Extract the [x, y] coordinate from the center of the cell holding the provided text.  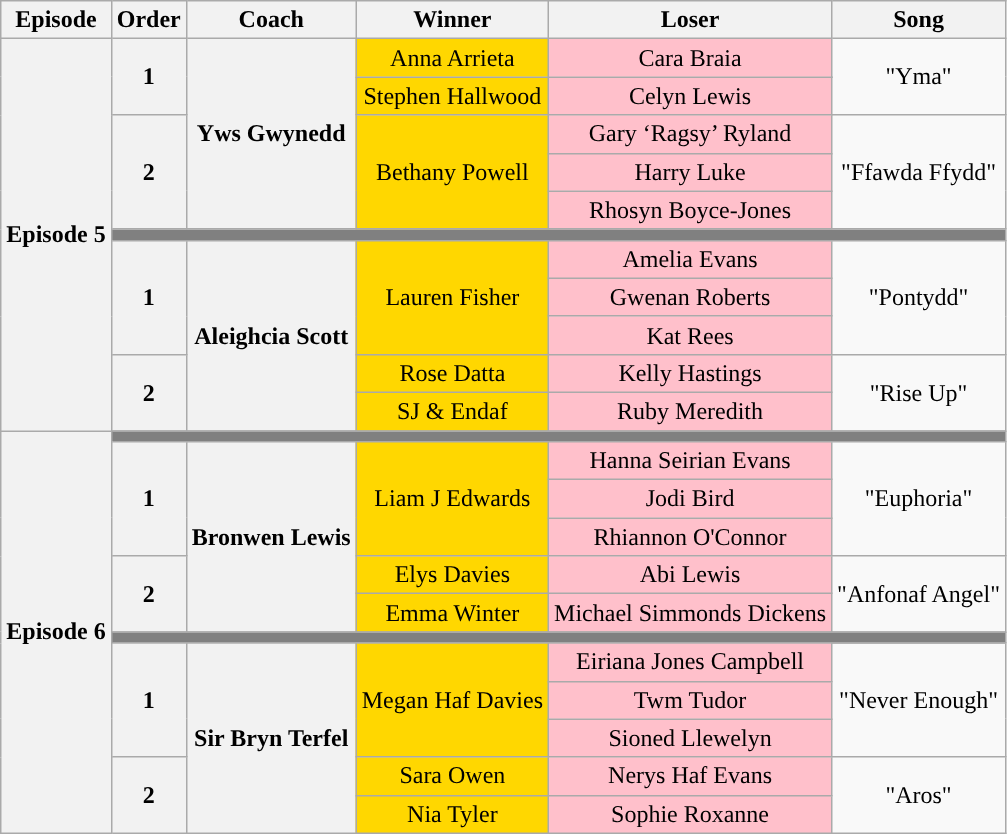
"Aros" [919, 795]
Sara Owen [452, 776]
Cara Braia [690, 58]
Liam J Edwards [452, 499]
"Anfonaf Angel" [919, 594]
Gary ‘Ragsy’ Ryland [690, 134]
"Yma" [919, 77]
Episode 6 [56, 632]
Amelia Evans [690, 259]
Order [148, 20]
Loser [690, 20]
Michael Simmonds Dickens [690, 613]
Bronwen Lewis [271, 537]
Rhiannon O'Connor [690, 537]
Nia Tyler [452, 814]
Anna Arrieta [452, 58]
Emma Winter [452, 613]
"Pontydd" [919, 297]
Nerys Haf Evans [690, 776]
Rose Datta [452, 373]
"Never Enough" [919, 700]
Gwenan Roberts [690, 297]
Ruby Meredith [690, 411]
Megan Haf Davies [452, 700]
Elys Davies [452, 575]
"Rise Up" [919, 392]
Eiriana Jones Campbell [690, 662]
Abi Lewis [690, 575]
SJ & Endaf [452, 411]
Winner [452, 20]
Rhosyn Boyce-Jones [690, 210]
Hanna Seirian Evans [690, 461]
"Ffawda Ffydd" [919, 172]
Sioned Llewelyn [690, 738]
Kelly Hastings [690, 373]
Coach [271, 20]
Song [919, 20]
Yws Gwynedd [271, 134]
Lauren Fisher [452, 297]
Celyn Lewis [690, 96]
Kat Rees [690, 335]
Bethany Powell [452, 172]
Episode [56, 20]
Jodi Bird [690, 499]
Sir Bryn Terfel [271, 738]
"Euphoria" [919, 499]
Episode 5 [56, 235]
Aleighcia Scott [271, 335]
Twm Tudor [690, 700]
Sophie Roxanne [690, 814]
Stephen Hallwood [452, 96]
Harry Luke [690, 172]
